Return (x, y) of the center of cell containing provided text 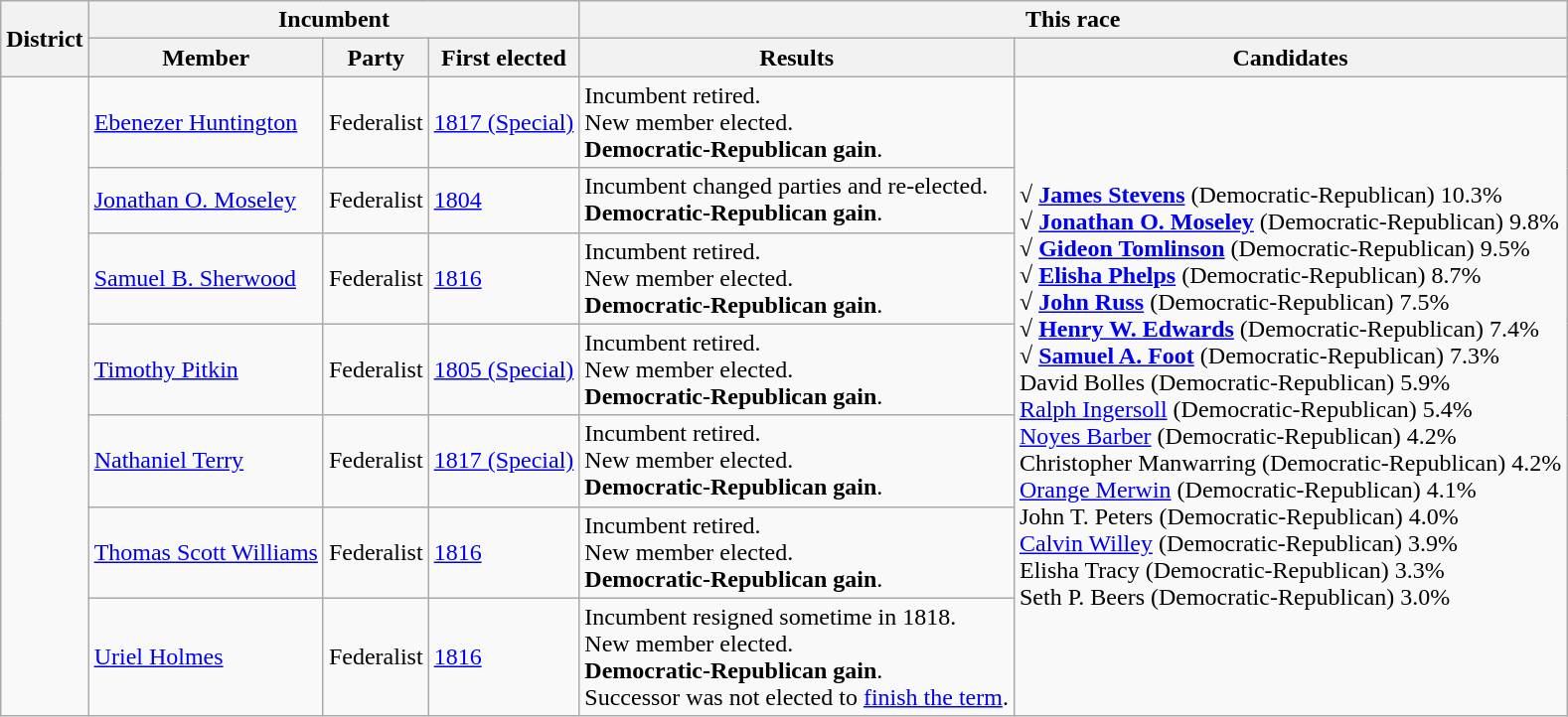
Timothy Pitkin (206, 369)
1804 (504, 201)
Party (376, 58)
Incumbent (334, 20)
Jonathan O. Moseley (206, 201)
1805 (Special) (504, 369)
District (45, 39)
First elected (504, 58)
This race (1073, 20)
Nathaniel Terry (206, 461)
Candidates (1290, 58)
Samuel B. Sherwood (206, 278)
Incumbent changed parties and re-elected.Democratic-Republican gain. (797, 201)
Thomas Scott Williams (206, 552)
Member (206, 58)
Uriel Holmes (206, 657)
Incumbent resigned sometime in 1818.New member elected.Democratic-Republican gain.Successor was not elected to finish the term. (797, 657)
Ebenezer Huntington (206, 122)
Results (797, 58)
